From the cell containing the given text, extract its center point as (X, Y) coordinate. 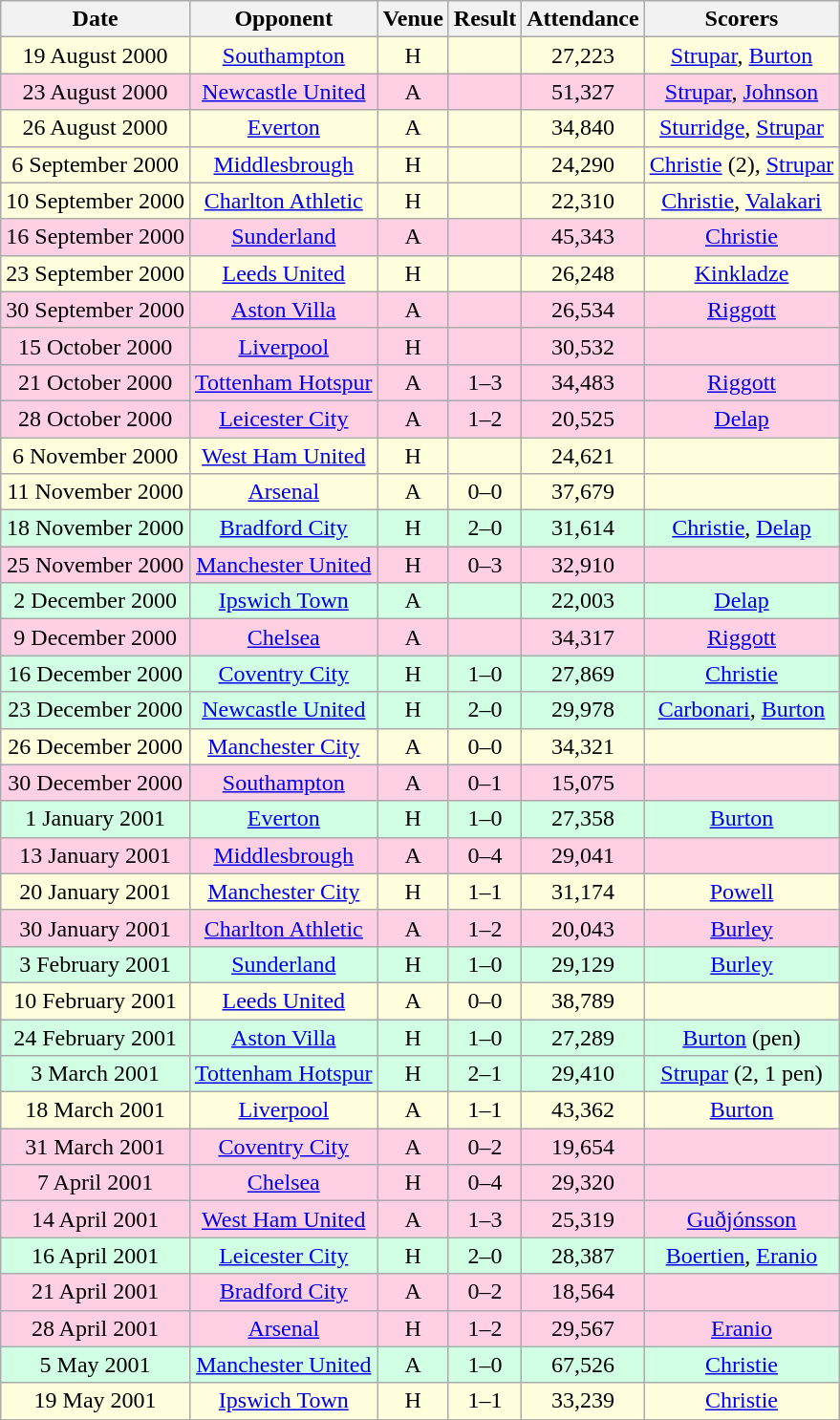
6 September 2000 (96, 164)
22,003 (583, 601)
Sturridge, Strupar (742, 128)
28,387 (583, 1256)
16 September 2000 (96, 237)
31,614 (583, 528)
15 October 2000 (96, 346)
28 April 2001 (96, 1328)
13 January 2001 (96, 855)
Christie, Valakari (742, 201)
1 January 2001 (96, 819)
Result (485, 19)
Strupar, Burton (742, 55)
15,075 (583, 783)
37,679 (583, 492)
43,362 (583, 1110)
30 January 2001 (96, 928)
24 February 2001 (96, 1037)
Attendance (583, 19)
5 May 2001 (96, 1365)
Date (96, 19)
26 August 2000 (96, 128)
18 March 2001 (96, 1110)
29,320 (583, 1183)
29,567 (583, 1328)
21 October 2000 (96, 382)
16 December 2000 (96, 674)
51,327 (583, 92)
0–1 (485, 783)
Venue (413, 19)
Strupar, Johnson (742, 92)
10 February 2001 (96, 1000)
29,978 (583, 710)
25,319 (583, 1219)
0–3 (485, 565)
25 November 2000 (96, 565)
3 March 2001 (96, 1074)
23 August 2000 (96, 92)
3 February 2001 (96, 964)
Boertien, Eranio (742, 1256)
Christie, Delap (742, 528)
Christie (2), Strupar (742, 164)
67,526 (583, 1365)
34,840 (583, 128)
10 September 2000 (96, 201)
31 March 2001 (96, 1147)
23 September 2000 (96, 273)
27,869 (583, 674)
29,041 (583, 855)
24,290 (583, 164)
6 November 2000 (96, 456)
33,239 (583, 1401)
19 August 2000 (96, 55)
27,289 (583, 1037)
20,525 (583, 419)
27,223 (583, 55)
18,564 (583, 1292)
Opponent (283, 19)
Carbonari, Burton (742, 710)
2–1 (485, 1074)
11 November 2000 (96, 492)
Guðjónsson (742, 1219)
Eranio (742, 1328)
9 December 2000 (96, 637)
38,789 (583, 1000)
19,654 (583, 1147)
28 October 2000 (96, 419)
31,174 (583, 892)
21 April 2001 (96, 1292)
29,129 (583, 964)
7 April 2001 (96, 1183)
32,910 (583, 565)
Strupar (2, 1 pen) (742, 1074)
20 January 2001 (96, 892)
20,043 (583, 928)
34,321 (583, 746)
45,343 (583, 237)
29,410 (583, 1074)
34,317 (583, 637)
2 December 2000 (96, 601)
30 December 2000 (96, 783)
26 December 2000 (96, 746)
Scorers (742, 19)
Powell (742, 892)
Kinkladze (742, 273)
16 April 2001 (96, 1256)
18 November 2000 (96, 528)
22,310 (583, 201)
34,483 (583, 382)
24,621 (583, 456)
27,358 (583, 819)
Burton (pen) (742, 1037)
30,532 (583, 346)
23 December 2000 (96, 710)
26,534 (583, 310)
30 September 2000 (96, 310)
26,248 (583, 273)
14 April 2001 (96, 1219)
19 May 2001 (96, 1401)
